Capture the cell that displays the provided text and extract its [X, Y] central coordinate. 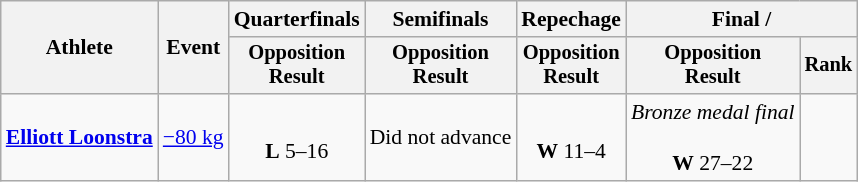
W 11–4 [571, 138]
Bronze medal finalW 27–22 [713, 138]
Quarterfinals [297, 19]
Elliott Loonstra [80, 138]
−80 kg [194, 138]
Rank [829, 66]
Did not advance [441, 138]
Semifinals [441, 19]
Athlete [80, 48]
Event [194, 48]
L 5–16 [297, 138]
Repechage [571, 19]
Final / [742, 19]
